Extract the (X, Y) coordinate from the center of the cell holding the provided text.  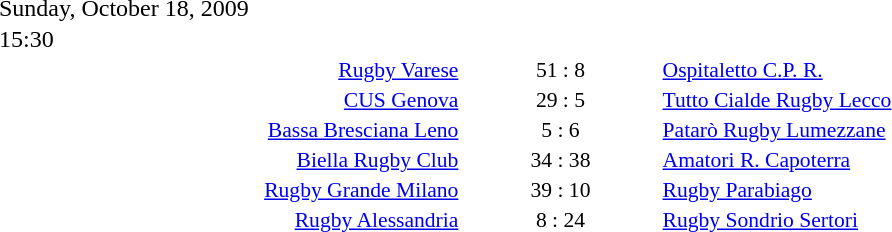
29 : 5 (560, 100)
34 : 38 (560, 160)
39 : 10 (560, 190)
5 : 6 (560, 130)
51 : 8 (560, 70)
